Pinpoint the cell where the given text exists, returning its (x, y) midpoint coordinate. 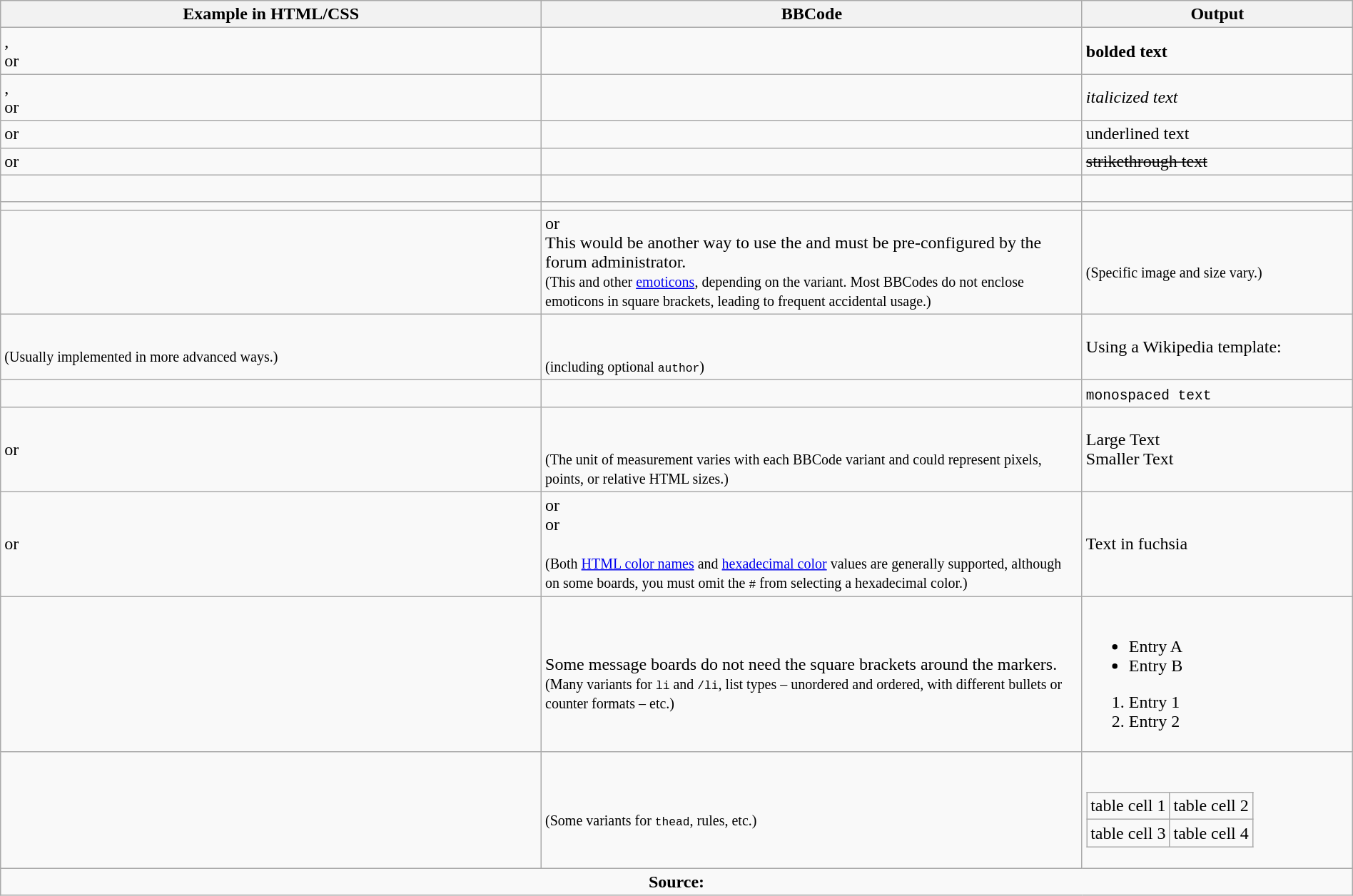
(including optional author) (812, 347)
Output (1217, 14)
italicized text (1217, 97)
table cell 1 (1128, 806)
(The unit of measurement varies with each BBCode variant and could represent pixels, points, or relative HTML sizes.) (812, 449)
monospaced text (1217, 393)
Entry AEntry BEntry 1Entry 2 (1217, 674)
table cell 4 (1211, 833)
Text in fuchsia (1217, 544)
underlined text (1217, 134)
(Specific image and size vary.) (1217, 262)
bolded text (1217, 51)
Source: (676, 882)
Example in HTML/CSS (271, 14)
BBCode (812, 14)
table cell 3 (1128, 833)
table cell 1 table cell 2 table cell 3 table cell 4 (1217, 810)
strikethrough text (1217, 161)
(Some variants for thead, rules, etc.) (812, 810)
Large TextSmaller Text (1217, 449)
table cell 2 (1211, 806)
Using a Wikipedia template: (1217, 347)
(Usually implemented in more advanced ways.) (271, 347)
